Find where the given text appears and provide that cell's center as (X, Y) coordinate. 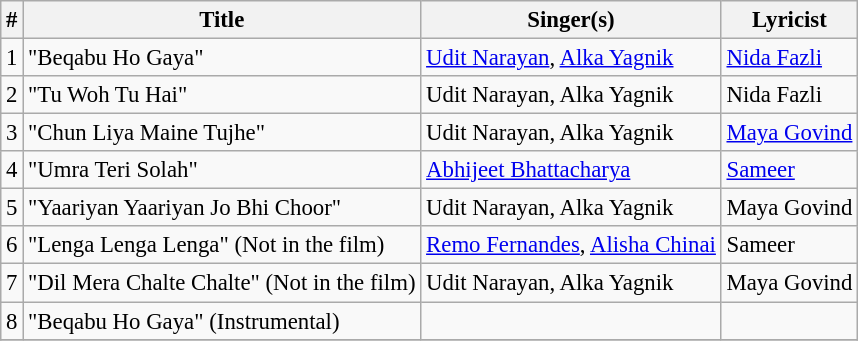
Singer(s) (571, 20)
Abhijeet Bhattacharya (571, 170)
7 (12, 283)
"Chun Liya Maine Tujhe" (222, 133)
4 (12, 170)
Remo Fernandes, Alisha Chinai (571, 245)
Title (222, 20)
"Yaariyan Yaariyan Jo Bhi Choor" (222, 208)
8 (12, 321)
5 (12, 208)
"Dil Mera Chalte Chalte" (Not in the film) (222, 283)
"Umra Teri Solah" (222, 170)
"Lenga Lenga Lenga" (Not in the film) (222, 245)
"Beqabu Ho Gaya" (222, 58)
1 (12, 58)
# (12, 20)
6 (12, 245)
3 (12, 133)
"Beqabu Ho Gaya" (Instrumental) (222, 321)
"Tu Woh Tu Hai" (222, 95)
2 (12, 95)
Lyricist (790, 20)
